Capture the cell that displays the provided text and extract its (x, y) central coordinate. 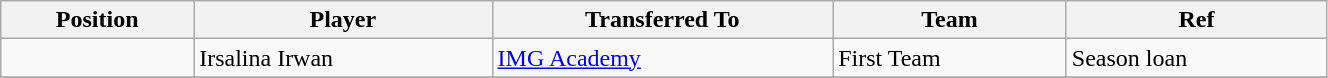
IMG Academy (662, 58)
Team (950, 20)
First Team (950, 58)
Position (98, 20)
Irsalina Irwan (343, 58)
Player (343, 20)
Transferred To (662, 20)
Ref (1196, 20)
Season loan (1196, 58)
